Pinpoint the cell where the given text exists, returning its [x, y] midpoint coordinate. 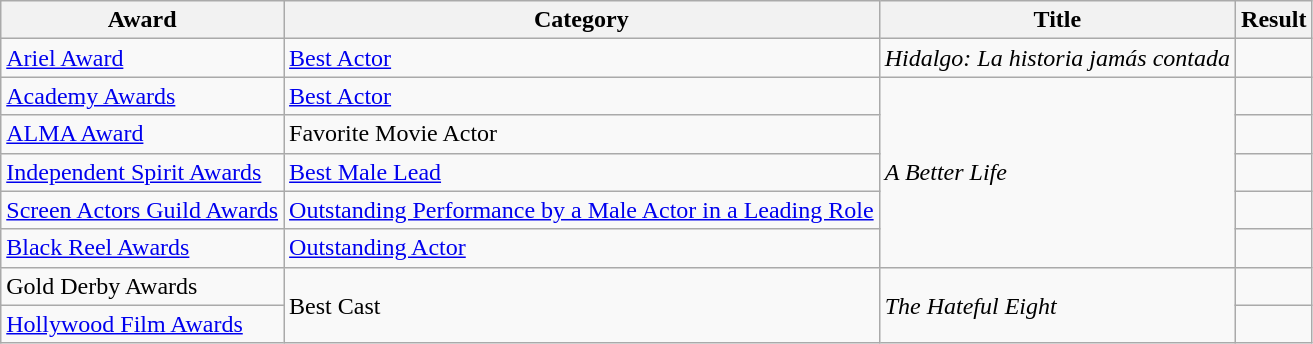
Black Reel Awards [142, 248]
Best Male Lead [582, 172]
Award [142, 20]
Screen Actors Guild Awards [142, 210]
Result [1274, 20]
Outstanding Actor [582, 248]
Favorite Movie Actor [582, 134]
Hollywood Film Awards [142, 324]
Best Cast [582, 305]
A Better Life [1057, 172]
Title [1057, 20]
Category [582, 20]
Gold Derby Awards [142, 286]
Hidalgo: La historia jamás contada [1057, 58]
Academy Awards [142, 96]
Ariel Award [142, 58]
Outstanding Performance by a Male Actor in a Leading Role [582, 210]
ALMA Award [142, 134]
Independent Spirit Awards [142, 172]
The Hateful Eight [1057, 305]
